Determine the [X, Y] coordinate at the center of the cell enclosing the given text.  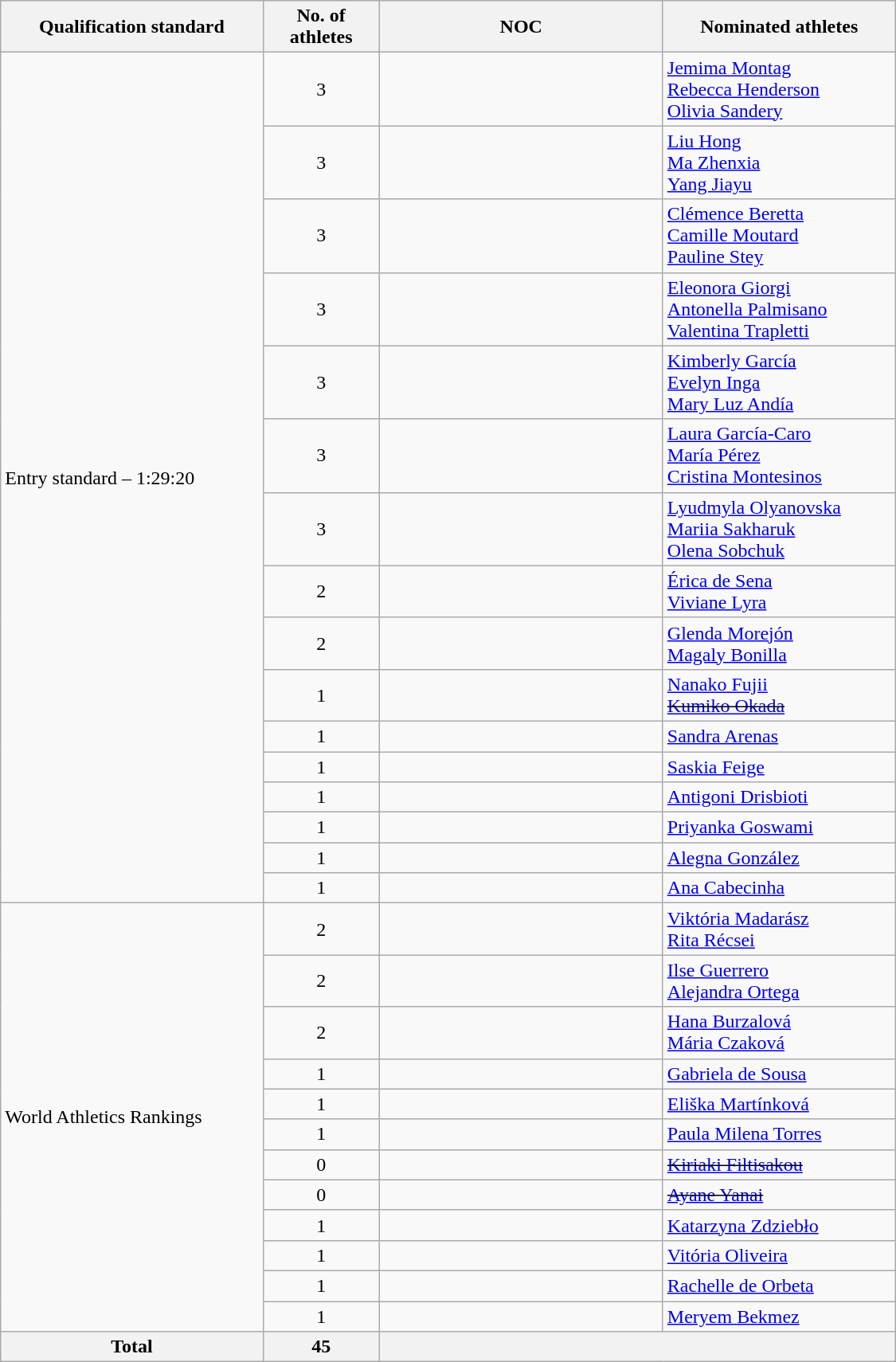
Eleonora GiorgiAntonella PalmisanoValentina Trapletti [779, 309]
NOC [521, 27]
No. of athletes [321, 27]
Rachelle de Orbeta [779, 1286]
Qualification standard [132, 27]
Paula Milena Torres [779, 1134]
Alegna González [779, 858]
Glenda MorejónMagaly Bonilla [779, 644]
Vitória Oliveira [779, 1255]
Nominated athletes [779, 27]
Viktória MadarászRita Récsei [779, 929]
Laura García-CaroMaría PérezCristina Montesinos [779, 456]
Sandra Arenas [779, 736]
Érica de SenaViviane Lyra [779, 591]
Kiriaki Filtisakou [779, 1164]
Eliška Martínková [779, 1104]
Antigoni Drisbioti [779, 797]
Priyanka Goswami [779, 828]
Entry standard – 1:29:20 [132, 478]
Clémence BerettaCamille MoutardPauline Stey [779, 236]
Saskia Feige [779, 767]
Lyudmyla OlyanovskaMariia SakharukOlena Sobchuk [779, 529]
World Athletics Rankings [132, 1117]
45 [321, 1347]
Meryem Bekmez [779, 1317]
Total [132, 1347]
Nanako FujiiKumiko Okada [779, 695]
Gabriela de Sousa [779, 1074]
Liu HongMa ZhenxiaYang Jiayu [779, 162]
Katarzyna Zdziebło [779, 1225]
Ilse GuerreroAlejandra Ortega [779, 981]
Kimberly GarcíaEvelyn IngaMary Luz Andía [779, 382]
Hana BurzalováMária Czaková [779, 1032]
Jemima MontagRebecca HendersonOlivia Sandery [779, 89]
Ana Cabecinha [779, 888]
Ayane Yanai [779, 1195]
